Identify which cell holds the provided text, then report its (X, Y) central coordinate. 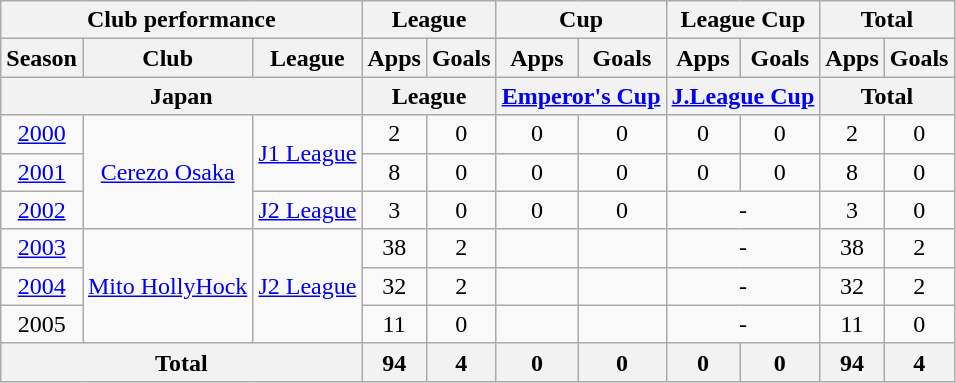
Emperor's Cup (581, 96)
2003 (42, 248)
2005 (42, 324)
Season (42, 58)
Japan (182, 96)
2004 (42, 286)
League Cup (743, 20)
Cerezo Osaka (167, 172)
2000 (42, 134)
J1 League (308, 153)
J.League Cup (743, 96)
Club performance (182, 20)
2001 (42, 172)
Mito HollyHock (167, 286)
Cup (581, 20)
2002 (42, 210)
Club (167, 58)
